Determine the (X, Y) coordinate at the center of the cell enclosing the given text.  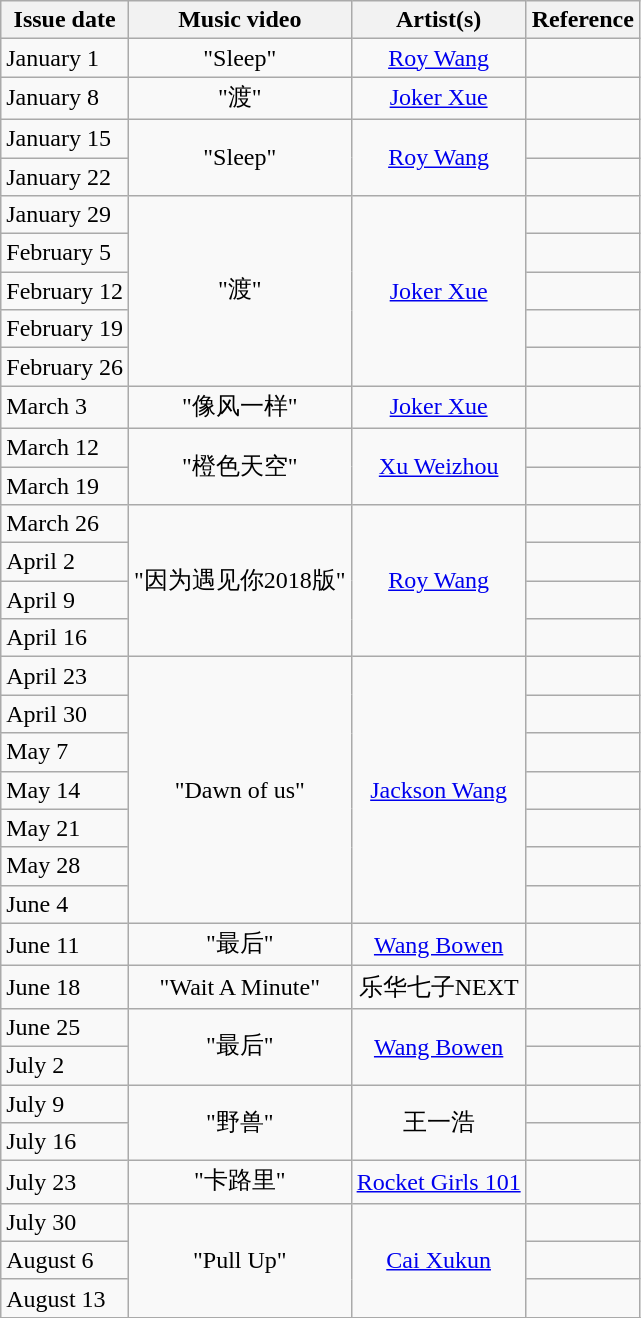
April 9 (65, 600)
March 12 (65, 447)
May 14 (65, 790)
May 7 (65, 752)
June 18 (65, 988)
February 26 (65, 367)
"像风一样" (240, 408)
May 21 (65, 828)
August 13 (65, 1298)
Reference (582, 20)
June 4 (65, 904)
July 9 (65, 1103)
February 12 (65, 291)
January 8 (65, 98)
April 2 (65, 562)
March 3 (65, 408)
乐华七子NEXT (438, 988)
July 16 (65, 1142)
April 23 (65, 676)
Artist(s) (438, 20)
"野兽" (240, 1122)
April 16 (65, 638)
"Wait A Minute" (240, 988)
Xu Weizhou (438, 466)
January 29 (65, 215)
February 5 (65, 253)
"卡路里" (240, 1182)
January 22 (65, 177)
Music video (240, 20)
May 28 (65, 866)
March 19 (65, 485)
April 30 (65, 714)
March 26 (65, 524)
Jackson Wang (438, 790)
王一浩 (438, 1122)
"Dawn of us" (240, 790)
July 23 (65, 1182)
June 25 (65, 1027)
June 11 (65, 944)
August 6 (65, 1260)
February 19 (65, 329)
Cai Xukun (438, 1260)
July 2 (65, 1065)
July 30 (65, 1222)
"因为遇见你2018版" (240, 581)
"Pull Up" (240, 1260)
Issue date (65, 20)
January 15 (65, 138)
January 1 (65, 58)
"橙色天空" (240, 466)
Rocket Girls 101 (438, 1182)
